From the cell containing the given text, extract its center point as [x, y] coordinate. 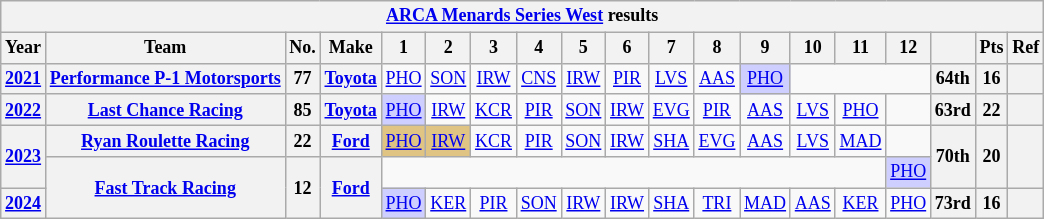
2 [448, 48]
70th [954, 156]
2022 [24, 110]
77 [302, 78]
63rd [954, 110]
7 [671, 48]
Make [350, 48]
20 [992, 156]
Performance P-1 Motorsports [165, 78]
73rd [954, 204]
1 [404, 48]
4 [538, 48]
2023 [24, 156]
9 [766, 48]
TRI [717, 204]
Ref [1026, 48]
6 [628, 48]
11 [860, 48]
5 [584, 48]
No. [302, 48]
Last Chance Racing [165, 110]
2021 [24, 78]
ARCA Menards Series West results [522, 16]
CNS [538, 78]
Team [165, 48]
64th [954, 78]
85 [302, 110]
10 [812, 48]
8 [717, 48]
3 [494, 48]
Pts [992, 48]
Fast Track Racing [165, 188]
Year [24, 48]
Ryan Roulette Racing [165, 140]
2024 [24, 204]
